Identify which cell holds the provided text, then report its [x, y] central coordinate. 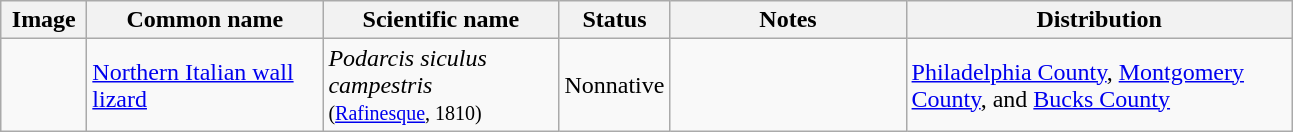
Northern Italian wall lizard [205, 85]
Image [44, 20]
Philadelphia County, Montgomery County, and Bucks County [1099, 85]
Distribution [1099, 20]
Nonnative [614, 85]
Common name [205, 20]
Status [614, 20]
Scientific name [441, 20]
Podarcis siculus campestris(Rafinesque, 1810) [441, 85]
Notes [788, 20]
